Provide the [x, y] coordinate of the cell's center where the given text is located.  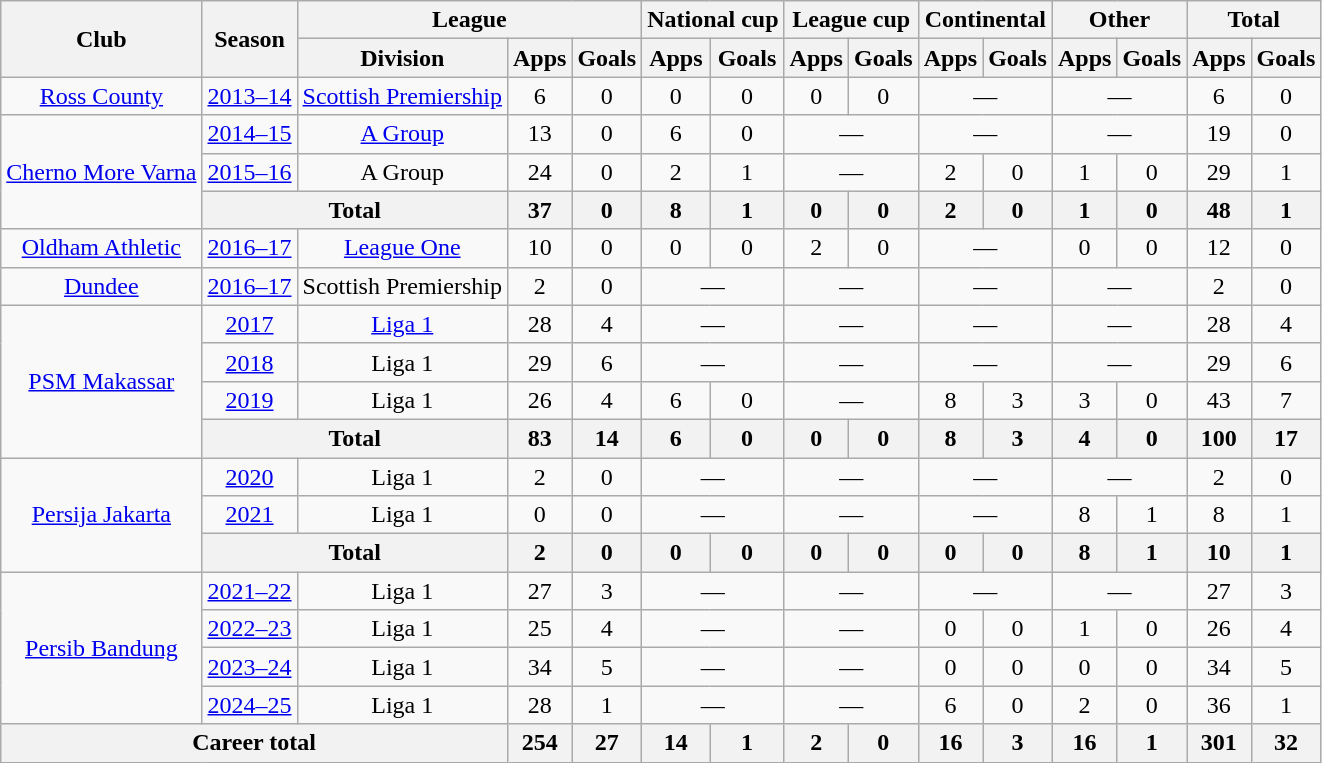
25 [539, 629]
Cherno More Varna [102, 172]
19 [1219, 134]
2018 [250, 362]
2022–23 [250, 629]
2023–24 [250, 667]
83 [539, 438]
48 [1219, 210]
13 [539, 134]
37 [539, 210]
Persib Bandung [102, 648]
254 [539, 743]
12 [1219, 248]
2014–15 [250, 134]
2017 [250, 324]
PSM Makassar [102, 381]
2021–22 [250, 591]
Club [102, 39]
2024–25 [250, 705]
Division [402, 58]
Other [1119, 20]
2013–14 [250, 96]
League One [402, 248]
43 [1219, 400]
Persija Jakarta [102, 515]
2015–16 [250, 172]
2021 [250, 515]
Career total [254, 743]
2020 [250, 477]
36 [1219, 705]
Season [250, 39]
100 [1219, 438]
Continental [985, 20]
301 [1219, 743]
2019 [250, 400]
Ross County [102, 96]
17 [1286, 438]
League [470, 20]
National cup [713, 20]
32 [1286, 743]
7 [1286, 400]
Dundee [102, 286]
League cup [851, 20]
24 [539, 172]
Oldham Athletic [102, 248]
